Capture the cell that displays the provided text and extract its (x, y) central coordinate. 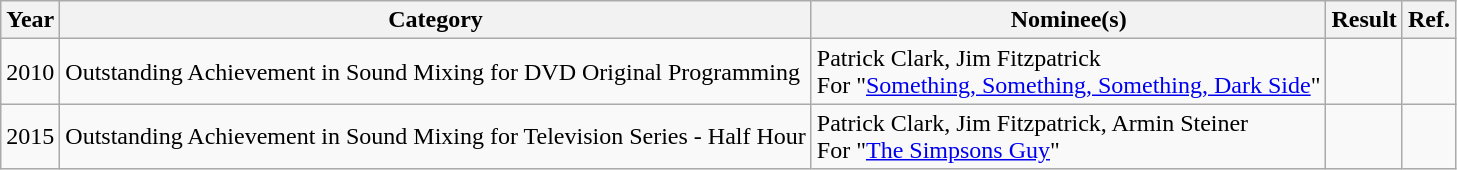
Patrick Clark, Jim Fitzpatrick, Armin SteinerFor "The Simpsons Guy" (1068, 136)
2015 (30, 136)
Nominee(s) (1068, 20)
Patrick Clark, Jim FitzpatrickFor "Something, Something, Something, Dark Side" (1068, 72)
Ref. (1428, 20)
Outstanding Achievement in Sound Mixing for Television Series - Half Hour (436, 136)
Result (1364, 20)
Category (436, 20)
2010 (30, 72)
Outstanding Achievement in Sound Mixing for DVD Original Programming (436, 72)
Year (30, 20)
